Detect which cell encompasses the target text, then output its (x, y) center coordinate. 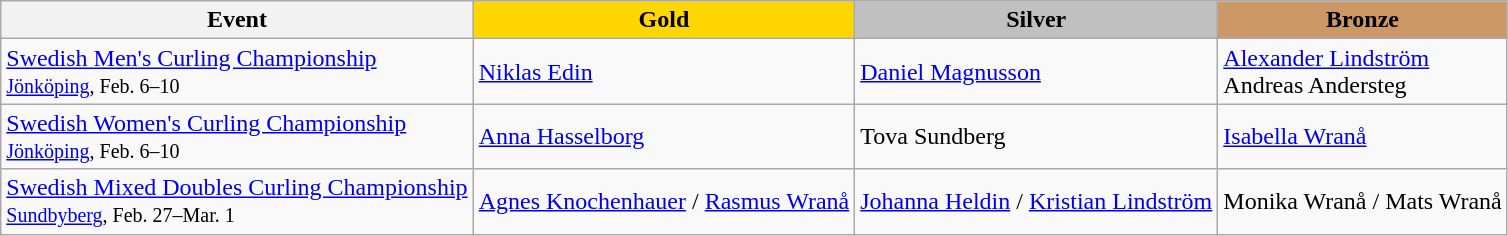
Swedish Mixed Doubles Curling Championship Sundbyberg, Feb. 27–Mar. 1 (237, 202)
Agnes Knochenhauer / Rasmus Wranå (664, 202)
Isabella Wranå (1363, 136)
Niklas Edin (664, 72)
Bronze (1363, 20)
Daniel Magnusson (1036, 72)
Tova Sundberg (1036, 136)
Swedish Women's Curling Championship Jönköping, Feb. 6–10 (237, 136)
Monika Wranå / Mats Wranå (1363, 202)
Event (237, 20)
Silver (1036, 20)
Anna Hasselborg (664, 136)
Johanna Heldin / Kristian Lindström (1036, 202)
Alexander Lindström Andreas Andersteg (1363, 72)
Swedish Men's Curling Championship Jönköping, Feb. 6–10 (237, 72)
Gold (664, 20)
